From the cell containing the given text, extract its center point as [x, y] coordinate. 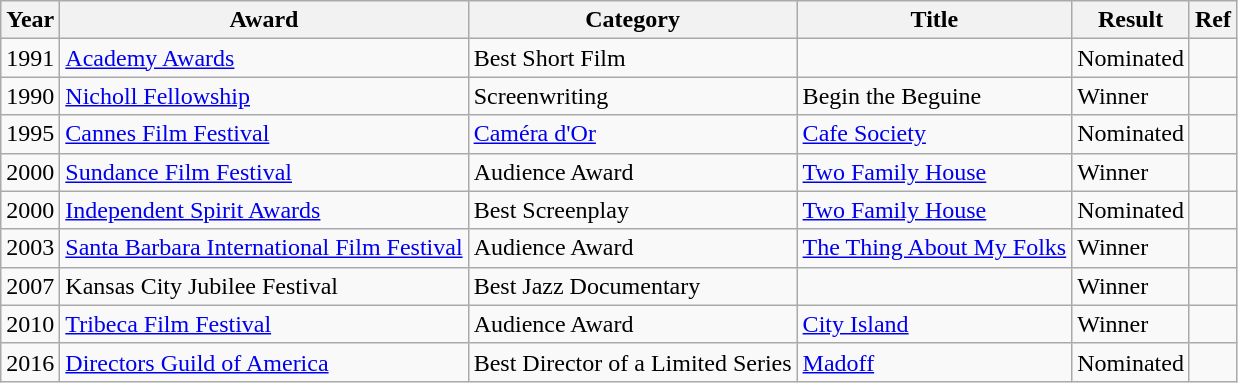
2010 [30, 324]
Title [934, 20]
Sundance Film Festival [264, 172]
1990 [30, 96]
1991 [30, 58]
Category [632, 20]
Cannes Film Festival [264, 134]
Result [1131, 20]
Ref [1212, 20]
1995 [30, 134]
Screenwriting [632, 96]
Kansas City Jubilee Festival [264, 286]
Best Director of a Limited Series [632, 362]
Tribeca Film Festival [264, 324]
Santa Barbara International Film Festival [264, 248]
2007 [30, 286]
The Thing About My Folks [934, 248]
Independent Spirit Awards [264, 210]
Year [30, 20]
Directors Guild of America [264, 362]
Madoff [934, 362]
City Island [934, 324]
Best Short Film [632, 58]
Nicholl Fellowship [264, 96]
2016 [30, 362]
Cafe Society [934, 134]
Begin the Beguine [934, 96]
Caméra d'Or [632, 134]
Award [264, 20]
Best Screenplay [632, 210]
2003 [30, 248]
Academy Awards [264, 58]
Best Jazz Documentary [632, 286]
